Find where the given text appears and provide that cell's center as (X, Y) coordinate. 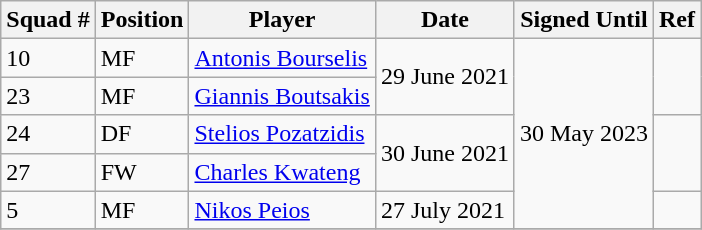
5 (48, 210)
DF (142, 134)
30 May 2023 (584, 134)
Player (282, 20)
27 (48, 172)
Stelios Pozatzidis (282, 134)
Date (444, 20)
29 June 2021 (444, 77)
FW (142, 172)
10 (48, 58)
23 (48, 96)
Ref (676, 20)
27 July 2021 (444, 210)
Charles Kwateng (282, 172)
24 (48, 134)
Position (142, 20)
Nikos Peios (282, 210)
Giannis Boutsakis (282, 96)
30 June 2021 (444, 153)
Antonis Bourselis (282, 58)
Squad # (48, 20)
Signed Until (584, 20)
